Capture the cell that displays the provided text and extract its [X, Y] central coordinate. 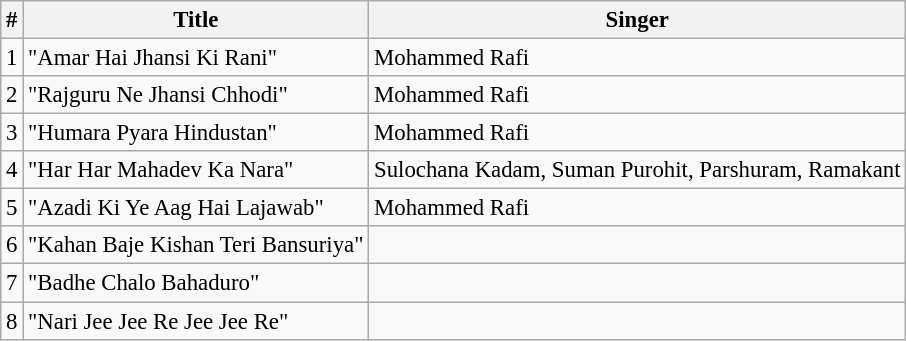
5 [12, 208]
3 [12, 133]
"Badhe Chalo Bahaduro" [196, 283]
7 [12, 283]
Title [196, 20]
# [12, 20]
"Humara Pyara Hindustan" [196, 133]
Singer [638, 20]
2 [12, 95]
Sulochana Kadam, Suman Purohit, Parshuram, Ramakant [638, 170]
"Har Har Mahadev Ka Nara" [196, 170]
"Amar Hai Jhansi Ki Rani" [196, 58]
"Rajguru Ne Jhansi Chhodi" [196, 95]
"Nari Jee Jee Re Jee Jee Re" [196, 321]
1 [12, 58]
8 [12, 321]
6 [12, 245]
4 [12, 170]
"Kahan Baje Kishan Teri Bansuriya" [196, 245]
"Azadi Ki Ye Aag Hai Lajawab" [196, 208]
